Provide the (x, y) coordinate of the cell's center where the given text is located.  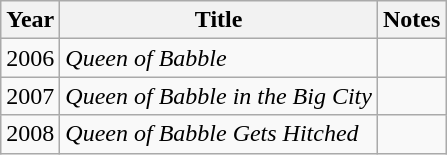
Title (219, 20)
Year (30, 20)
2006 (30, 58)
Notes (411, 20)
2008 (30, 134)
Queen of Babble (219, 58)
Queen of Babble Gets Hitched (219, 134)
Queen of Babble in the Big City (219, 96)
2007 (30, 96)
